Find where the given text appears and provide that cell's center as [x, y] coordinate. 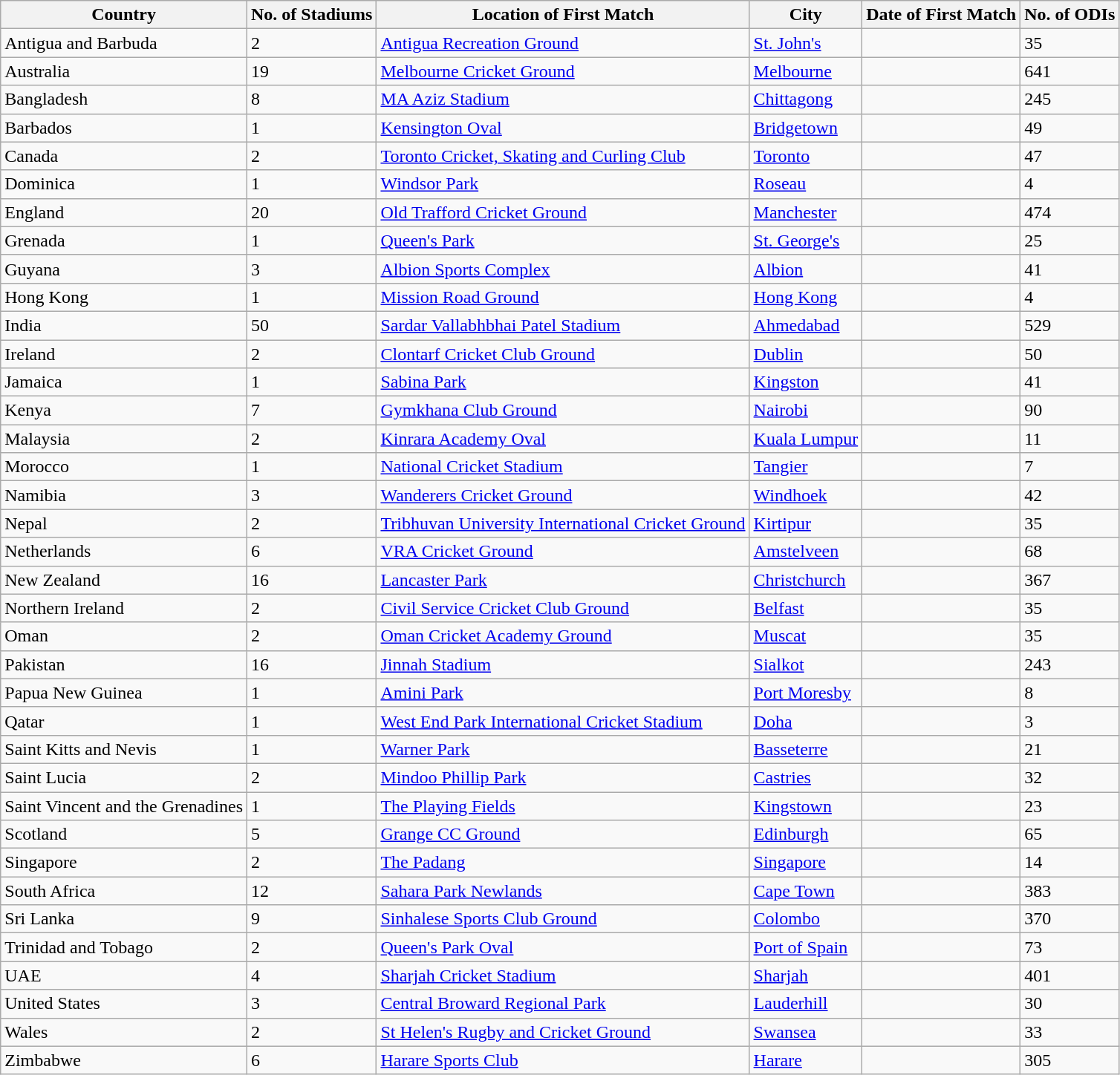
Nairobi [806, 411]
Location of First Match [563, 15]
New Zealand [124, 580]
Kinrara Academy Oval [563, 439]
Toronto Cricket, Skating and Curling Club [563, 156]
Amstelveen [806, 552]
9 [312, 919]
Kingstown [806, 806]
Mindoo Phillip Park [563, 777]
Kensington Oval [563, 128]
Sharjah Cricket Stadium [563, 976]
City [806, 15]
14 [1069, 863]
South Africa [124, 891]
Windhoek [806, 495]
65 [1069, 834]
Sinhalese Sports Club Ground [563, 919]
370 [1069, 919]
401 [1069, 976]
Roseau [806, 184]
St Helen's Rugby and Cricket Ground [563, 1032]
Colombo [806, 919]
Queen's Park Oval [563, 947]
305 [1069, 1060]
Qatar [124, 721]
Netherlands [124, 552]
Chittagong [806, 99]
47 [1069, 156]
Jamaica [124, 382]
49 [1069, 128]
90 [1069, 411]
Tribhuvan University International Cricket Ground [563, 523]
529 [1069, 325]
Melbourne [806, 71]
West End Park International Cricket Stadium [563, 721]
Grange CC Ground [563, 834]
No. of ODIs [1069, 15]
The Padang [563, 863]
Gymkhana Club Ground [563, 411]
Saint Kitts and Nevis [124, 749]
Sahara Park Newlands [563, 891]
Sialkot [806, 664]
Central Broward Regional Park [563, 1004]
Lancaster Park [563, 580]
Oman [124, 636]
National Cricket Stadium [563, 467]
Nepal [124, 523]
Belfast [806, 608]
Scotland [124, 834]
UAE [124, 976]
Ahmedabad [806, 325]
No. of Stadiums [312, 15]
Country [124, 15]
Albion Sports Complex [563, 269]
Kuala Lumpur [806, 439]
Barbados [124, 128]
Christchurch [806, 580]
30 [1069, 1004]
Toronto [806, 156]
St. John's [806, 43]
India [124, 325]
11 [1069, 439]
Warner Park [563, 749]
245 [1069, 99]
Australia [124, 71]
Basseterre [806, 749]
474 [1069, 212]
Cape Town [806, 891]
The Playing Fields [563, 806]
Lauderhill [806, 1004]
Windsor Park [563, 184]
Sri Lanka [124, 919]
243 [1069, 664]
Namibia [124, 495]
Sardar Vallabhbhai Patel Stadium [563, 325]
Edinburgh [806, 834]
Papua New Guinea [124, 693]
Clontarf Cricket Club Ground [563, 354]
Jinnah Stadium [563, 664]
19 [312, 71]
Castries [806, 777]
Melbourne Cricket Ground [563, 71]
Pakistan [124, 664]
St. George's [806, 241]
Muscat [806, 636]
32 [1069, 777]
68 [1069, 552]
MA Aziz Stadium [563, 99]
Ireland [124, 354]
Wanderers Cricket Ground [563, 495]
Guyana [124, 269]
Grenada [124, 241]
Date of First Match [942, 15]
Saint Vincent and the Grenadines [124, 806]
Civil Service Cricket Club Ground [563, 608]
33 [1069, 1032]
Trinidad and Tobago [124, 947]
Old Trafford Cricket Ground [563, 212]
Antigua Recreation Ground [563, 43]
Kirtipur [806, 523]
VRA Cricket Ground [563, 552]
Malaysia [124, 439]
12 [312, 891]
25 [1069, 241]
Sharjah [806, 976]
Kenya [124, 411]
Morocco [124, 467]
Northern Ireland [124, 608]
383 [1069, 891]
Port of Spain [806, 947]
Queen's Park [563, 241]
Bridgetown [806, 128]
5 [312, 834]
Antigua and Barbuda [124, 43]
Albion [806, 269]
641 [1069, 71]
Kingston [806, 382]
Zimbabwe [124, 1060]
Dominica [124, 184]
21 [1069, 749]
42 [1069, 495]
73 [1069, 947]
Canada [124, 156]
Tangier [806, 467]
23 [1069, 806]
United States [124, 1004]
20 [312, 212]
Saint Lucia [124, 777]
Swansea [806, 1032]
Bangladesh [124, 99]
England [124, 212]
Sabina Park [563, 382]
Mission Road Ground [563, 297]
Oman Cricket Academy Ground [563, 636]
367 [1069, 580]
Port Moresby [806, 693]
Wales [124, 1032]
Doha [806, 721]
Amini Park [563, 693]
Dublin [806, 354]
Harare Sports Club [563, 1060]
Manchester [806, 212]
Harare [806, 1060]
